Extract the [x, y] coordinate from the center of the cell holding the provided text.  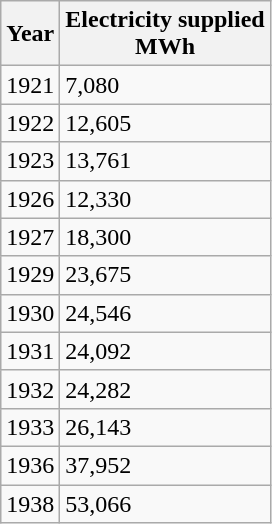
26,143 [165, 427]
24,546 [165, 313]
18,300 [165, 237]
12,330 [165, 199]
24,282 [165, 389]
7,080 [165, 85]
1929 [30, 275]
1931 [30, 351]
24,092 [165, 351]
1921 [30, 85]
1930 [30, 313]
23,675 [165, 275]
1926 [30, 199]
37,952 [165, 465]
1932 [30, 389]
1933 [30, 427]
1927 [30, 237]
1938 [30, 503]
Year [30, 34]
Electricity suppliedMWh [165, 34]
1922 [30, 123]
1936 [30, 465]
13,761 [165, 161]
1923 [30, 161]
53,066 [165, 503]
12,605 [165, 123]
